Find where the given text appears and provide that cell's center as (x, y) coordinate. 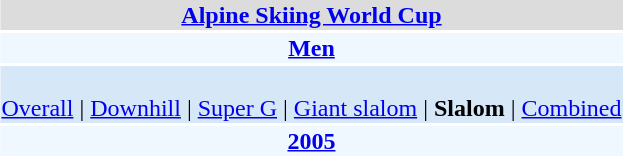
Alpine Skiing World Cup (312, 15)
Men (312, 48)
Overall | Downhill | Super G | Giant slalom | Slalom | Combined (312, 94)
2005 (312, 141)
